Return the (X, Y) coordinate for the center point of the cell that contains the specified text.  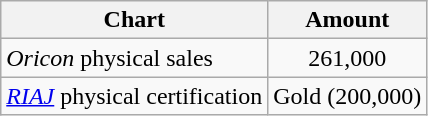
Oricon physical sales (134, 58)
Amount (348, 20)
Chart (134, 20)
RIAJ physical certification (134, 96)
Gold (200,000) (348, 96)
261,000 (348, 58)
